Locate the cell with the specified text and output its (x, y) center coordinate. 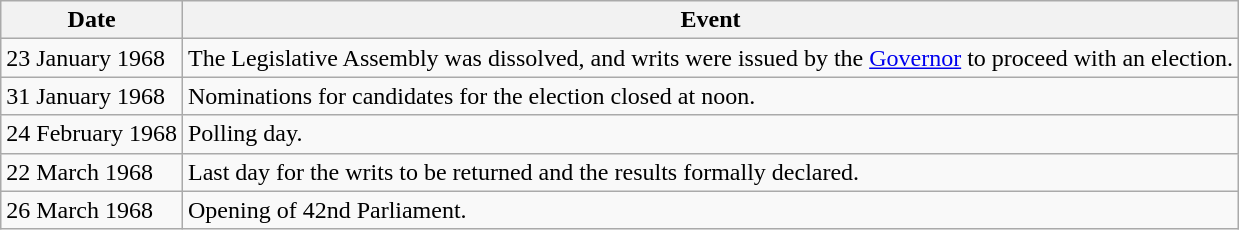
24 February 1968 (92, 134)
Opening of 42nd Parliament. (710, 210)
The Legislative Assembly was dissolved, and writs were issued by the Governor to proceed with an election. (710, 58)
23 January 1968 (92, 58)
Nominations for candidates for the election closed at noon. (710, 96)
Polling day. (710, 134)
31 January 1968 (92, 96)
Date (92, 20)
26 March 1968 (92, 210)
Last day for the writs to be returned and the results formally declared. (710, 172)
Event (710, 20)
22 March 1968 (92, 172)
